Determine the [X, Y] coordinate at the center of the cell enclosing the given text.  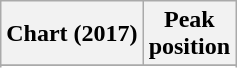
Chart (2017) [72, 34]
Peakposition [189, 34]
